Capture the cell that displays the provided text and extract its (x, y) central coordinate. 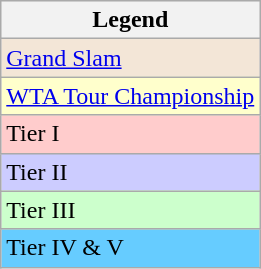
Grand Slam (130, 58)
Tier IV & V (130, 248)
Tier I (130, 134)
Tier II (130, 172)
Tier III (130, 210)
Legend (130, 20)
WTA Tour Championship (130, 96)
